Detect which cell encompasses the target text, then output its [X, Y] center coordinate. 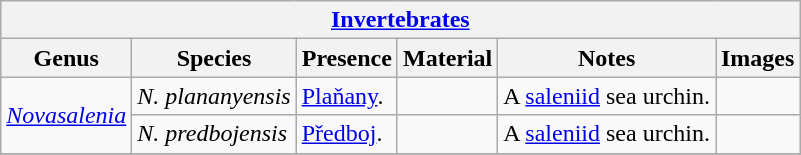
Presence [346, 58]
Material [447, 58]
Images [758, 58]
Novasalenia [66, 115]
Genus [66, 58]
Předboj. [346, 134]
Notes [607, 58]
N. plananyensis [214, 96]
Invertebrates [400, 20]
Plaňany. [346, 96]
N. predbojensis [214, 134]
Species [214, 58]
